Identify which cell holds the provided text, then report its [X, Y] central coordinate. 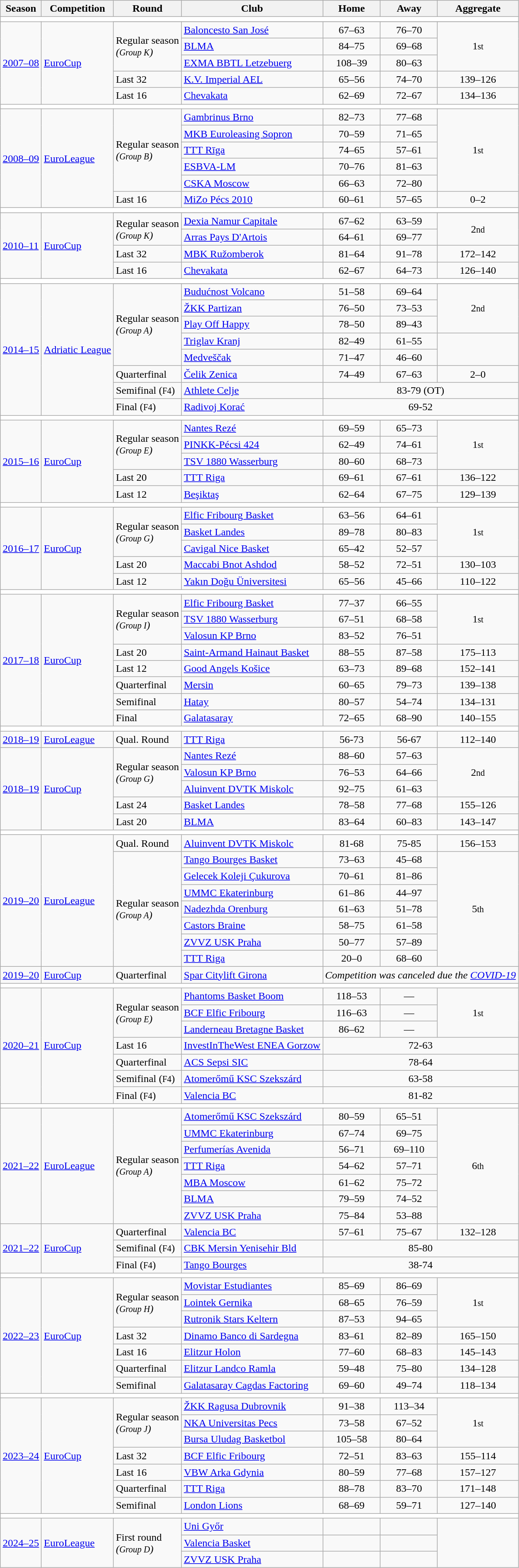
69–77 [409, 237]
Movistar Estudiantes [252, 1286]
61–58 [409, 926]
Nadezhda Orenburg [252, 909]
69–64 [409, 292]
Elitzur Holon [252, 1352]
52–57 [409, 548]
First round(Group D) [147, 1543]
80–57 [351, 702]
54–74 [409, 702]
Regular season(Group B) [147, 150]
0–2 [478, 200]
65–42 [351, 548]
69–60 [351, 1385]
Rutronik Stars Keltern [252, 1319]
72–65 [351, 718]
143–147 [478, 822]
75–80 [409, 1368]
78–50 [351, 324]
Čelik Zenica [252, 374]
CSKA Moscow [252, 183]
84–75 [351, 46]
Home [351, 9]
Round [147, 9]
76–59 [409, 1302]
Baloncesto San José [252, 30]
77–60 [351, 1352]
45–68 [409, 859]
94–65 [409, 1319]
Triglav Kranj [252, 341]
68–69 [351, 1505]
172–142 [478, 254]
77–37 [351, 603]
155–114 [478, 1456]
2014–15 [21, 349]
126–140 [478, 270]
2007–08 [21, 63]
2008–09 [21, 158]
72-63 [421, 1046]
2022–23 [21, 1335]
157–127 [478, 1472]
83–70 [409, 1489]
Castors Braine [252, 926]
2020–21 [21, 1046]
67–51 [351, 619]
73–53 [409, 308]
Away [409, 9]
73–63 [351, 859]
81-68 [351, 843]
VBW Arka Gdynia [252, 1472]
87–53 [351, 1319]
Lointek Gernika [252, 1302]
Tango Bourges [252, 1265]
82–89 [409, 1335]
83–64 [351, 822]
64–66 [409, 772]
2017–18 [21, 660]
Hatay [252, 702]
Radivoj Korać [252, 407]
Maccabi Bnot Ashdod [252, 565]
69–59 [351, 428]
Mersin [252, 685]
130–103 [478, 565]
62–49 [351, 445]
71–65 [409, 133]
Budućnost Volcano [252, 292]
70–59 [351, 133]
Final [147, 718]
56–71 [351, 1150]
57–63 [409, 756]
Gambrinus Brno [252, 117]
Dinamo Banco di Sardegna [252, 1335]
56-73 [351, 739]
83–63 [409, 1456]
82–49 [351, 341]
Elitzur Landco Ramla [252, 1368]
132–128 [478, 1232]
NKA Universitas Pecs [252, 1423]
155–126 [478, 805]
59–48 [351, 1368]
76–50 [351, 308]
171–148 [478, 1489]
82–73 [351, 117]
Yakın Doğu Üniversitesi [252, 581]
140–155 [478, 718]
62–64 [351, 494]
83–61 [351, 1335]
74–49 [351, 374]
MBK Ružomberok [252, 254]
57–89 [409, 942]
Regular season(Group H) [147, 1302]
134–131 [478, 702]
76–53 [351, 772]
66–63 [351, 183]
72–80 [409, 183]
Club [252, 9]
56-67 [409, 739]
Valencia Basket [252, 1543]
63–73 [351, 669]
81–86 [409, 876]
ŽKK Partizan [252, 308]
69-52 [421, 407]
81–63 [409, 166]
81–64 [351, 254]
5th [478, 909]
85-80 [421, 1248]
69–68 [409, 46]
86–62 [351, 1029]
136–122 [478, 478]
EXMA BBTL Letzebuerg [252, 63]
88–55 [351, 652]
139–126 [478, 79]
38-74 [421, 1265]
89–68 [409, 669]
2015–16 [21, 461]
92–75 [351, 789]
60–61 [351, 200]
K.V. Imperial AEL [252, 79]
68–73 [409, 461]
MKB Euroleasing Sopron [252, 133]
80–60 [351, 461]
75-85 [409, 843]
88–60 [351, 756]
PINKK-Pécsi 424 [252, 445]
2016–17 [21, 548]
68–60 [409, 959]
Aggregate [478, 9]
CBK Mersin Yenisehir Bld [252, 1248]
MiZo Pécs 2010 [252, 200]
118–53 [351, 996]
80–64 [409, 1439]
45–66 [409, 581]
Spar Citylift Girona [252, 975]
66–55 [409, 603]
ACS Sepsi SIC [252, 1062]
145–143 [478, 1352]
Tango Bourges Basket [252, 859]
89–43 [409, 324]
118–134 [478, 1385]
61–62 [351, 1182]
Play Off Happy [252, 324]
67–52 [409, 1423]
64–73 [409, 270]
89–78 [351, 532]
2023–24 [21, 1456]
InvestInTheWest ENEA Gorzow [252, 1046]
91–38 [351, 1406]
67–75 [409, 494]
Regular season(Group J) [147, 1423]
44–97 [409, 893]
Galatasaray Cagdas Factoring [252, 1385]
75–72 [409, 1182]
69–61 [351, 478]
2–0 [478, 374]
112–140 [478, 739]
58–52 [351, 565]
53–88 [409, 1215]
49–74 [409, 1385]
76–51 [409, 635]
TTT Rīga [252, 150]
76–70 [409, 30]
79–59 [351, 1199]
2024–25 [21, 1543]
127–140 [478, 1505]
Uni Győr [252, 1526]
57–71 [409, 1166]
Dexia Namur Capitale [252, 221]
6th [478, 1166]
79–73 [409, 685]
62–67 [351, 270]
85–69 [351, 1286]
63–59 [409, 221]
86–69 [409, 1286]
Season [21, 9]
74–70 [409, 79]
Competition was canceled due the COVID-19 [421, 975]
110–122 [478, 581]
Bursa Uludag Basketbol [252, 1439]
156–153 [478, 843]
68–65 [351, 1302]
51–78 [409, 909]
MBA Moscow [252, 1182]
London Lions [252, 1505]
Arras Pays D'Artois [252, 237]
67–74 [351, 1133]
83–52 [351, 635]
63-58 [421, 1079]
108–39 [351, 63]
175–113 [478, 652]
70–76 [351, 166]
58–75 [351, 926]
2010–11 [21, 246]
51–58 [351, 292]
74–61 [409, 445]
63–56 [351, 515]
91–78 [409, 254]
Galatasaray [252, 718]
60–65 [351, 685]
134–128 [478, 1368]
60–83 [409, 822]
Regular season(Group I) [147, 619]
Adriatic League [77, 349]
78–58 [351, 805]
Landerneau Bretagne Basket [252, 1029]
Phantoms Basket Boom [252, 996]
68–58 [409, 619]
50–77 [351, 942]
88–78 [351, 1489]
67–62 [351, 221]
62–69 [351, 96]
152–141 [478, 669]
74–52 [409, 1199]
74–65 [351, 150]
61–55 [409, 341]
68–90 [409, 718]
134–136 [478, 96]
Cavigal Nice Basket [252, 548]
129–139 [478, 494]
83-79 (OT) [421, 390]
75–84 [351, 1215]
Gelecek Koleji Çukurova [252, 876]
61–86 [351, 893]
116–63 [351, 1013]
Medveščak [252, 357]
75–67 [409, 1232]
165–150 [478, 1335]
73–58 [351, 1423]
59–71 [409, 1505]
70–61 [351, 876]
Perfumerías Avenida [252, 1150]
20–0 [351, 959]
68–83 [409, 1352]
46–60 [409, 357]
139–138 [478, 685]
67–61 [409, 478]
Beşiktaş [252, 494]
65–73 [409, 428]
71–47 [351, 357]
ŽKK Ragusa Dubrovnik [252, 1406]
80–63 [409, 63]
Last 24 [147, 805]
Saint-Armand Hainaut Basket [252, 652]
78-64 [421, 1062]
87–58 [409, 652]
72–67 [409, 96]
69–75 [409, 1133]
80–83 [409, 532]
54–62 [351, 1166]
57–65 [409, 200]
113–34 [409, 1406]
69–110 [409, 1150]
Athlete Celje [252, 390]
Good Angels Košice [252, 669]
105–58 [351, 1439]
81-82 [421, 1095]
Competition [77, 9]
ESBVA-LM [252, 166]
65–51 [409, 1116]
